Scan for the cell matching the given text and deliver its [x, y] coordinate at center. 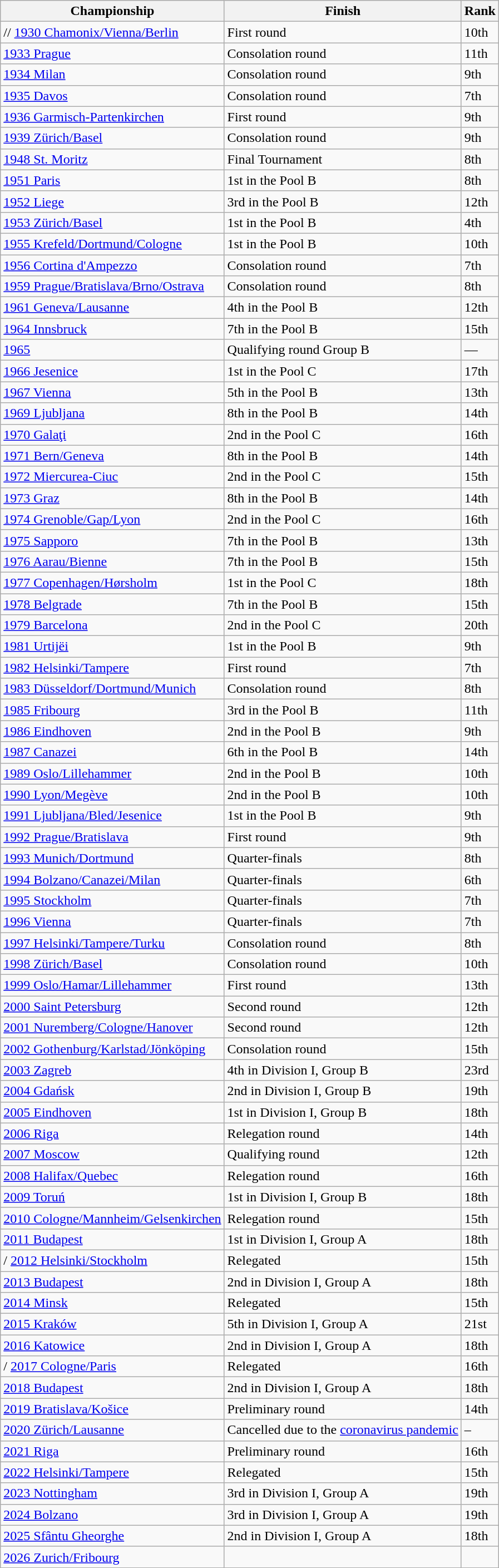
2019 Bratislava/Košice [112, 1409]
2nd in Division I, Group B [343, 1091]
1973 Graz [112, 498]
6th [480, 879]
1983 Düsseldorf/Dortmund/Munich [112, 689]
2024 Bolzano [112, 1515]
Qualifying round Group B [343, 350]
1935 Davos [112, 96]
/ 2017 Cologne/Paris [112, 1367]
4th in the Pool B [343, 308]
2010 Cologne/Mannheim/Gelsenkirchen [112, 1218]
1989 Oslo/Lillehammer [112, 773]
1936 Garmisch-Partenkirchen [112, 117]
20th [480, 625]
1977 Copenhagen/Hørsholm [112, 583]
/ 2012 Helsinki/Stockholm [112, 1260]
1933 Prague [112, 53]
2009 Toruń [112, 1197]
2004 Gdańsk [112, 1091]
2005 Eindhoven [112, 1112]
2018 Budapest [112, 1388]
2020 Zürich/Lausanne [112, 1430]
1998 Zürich/Basel [112, 964]
1939 Zürich/Basel [112, 138]
2002 Gothenburg/Karlstad/Jönköping [112, 1049]
2025 Sfântu Gheorghe [112, 1536]
1948 St. Moritz [112, 159]
2008 Halifax/Quebec [112, 1176]
1st in Division I, Group A [343, 1239]
1966 Jesenice [112, 371]
4th [480, 223]
1995 Stockholm [112, 900]
2023 Nottingham [112, 1493]
1999 Oslo/Hamar/Lillehammer [112, 985]
1997 Helsinki/Tampere/Turku [112, 943]
1990 Lyon/Megève [112, 795]
1994 Bolzano/Canazei/Milan [112, 879]
1987 Canazei [112, 752]
5th in the Pool B [343, 392]
1971 Bern/Geneva [112, 456]
2016 Katowice [112, 1345]
1974 Grenoble/Gap/Lyon [112, 519]
1986 Eindhoven [112, 731]
1993 Munich/Dortmund [112, 858]
Championship [112, 11]
6th in the Pool B [343, 752]
2011 Budapest [112, 1239]
1985 Fribourg [112, 710]
1956 Cortina d'Ampezzo [112, 265]
— [480, 350]
1934 Milan [112, 75]
2003 Zagreb [112, 1070]
Cancelled due to the coronavirus pandemic [343, 1430]
23rd [480, 1070]
Rank [480, 11]
1978 Belgrade [112, 604]
1967 Vienna [112, 392]
2021 Riga [112, 1451]
1965 [112, 350]
2007 Moscow [112, 1155]
2026 Zurich/Fribourg [112, 1557]
2022 Helsinki/Tampere [112, 1472]
1975 Sapporo [112, 540]
Final Tournament [343, 159]
1981 Urtijëi [112, 647]
1970 Galaţi [112, 435]
17th [480, 371]
1955 Krefeld/Dortmund/Cologne [112, 244]
1982 Helsinki/Tampere [112, 668]
1969 Ljubljana [112, 413]
21st [480, 1324]
1953 Zürich/Basel [112, 223]
4th in Division I, Group B [343, 1070]
2000 Saint Petersburg [112, 1007]
1959 Prague/Bratislava/Brno/Ostrava [112, 287]
2014 Minsk [112, 1303]
1972 Miercurea-Ciuc [112, 477]
Qualifying round [343, 1155]
5th in Division I, Group A [343, 1324]
1996 Vienna [112, 921]
2006 Riga [112, 1133]
1964 Innsbruck [112, 329]
2013 Budapest [112, 1281]
1952 Liege [112, 201]
1992 Prague/Bratislava [112, 837]
2015 Kraków [112, 1324]
1979 Barcelona [112, 625]
// 1930 Chamonix/Vienna/Berlin [112, 32]
Finish [343, 11]
– [480, 1430]
2001 Nuremberg/Cologne/Hanover [112, 1028]
1991 Ljubljana/Bled/Jesenice [112, 816]
1976 Aarau/Bienne [112, 561]
1961 Geneva/Lausanne [112, 308]
1951 Paris [112, 180]
